Scan for the cell matching the given text and deliver its [X, Y] coordinate at center. 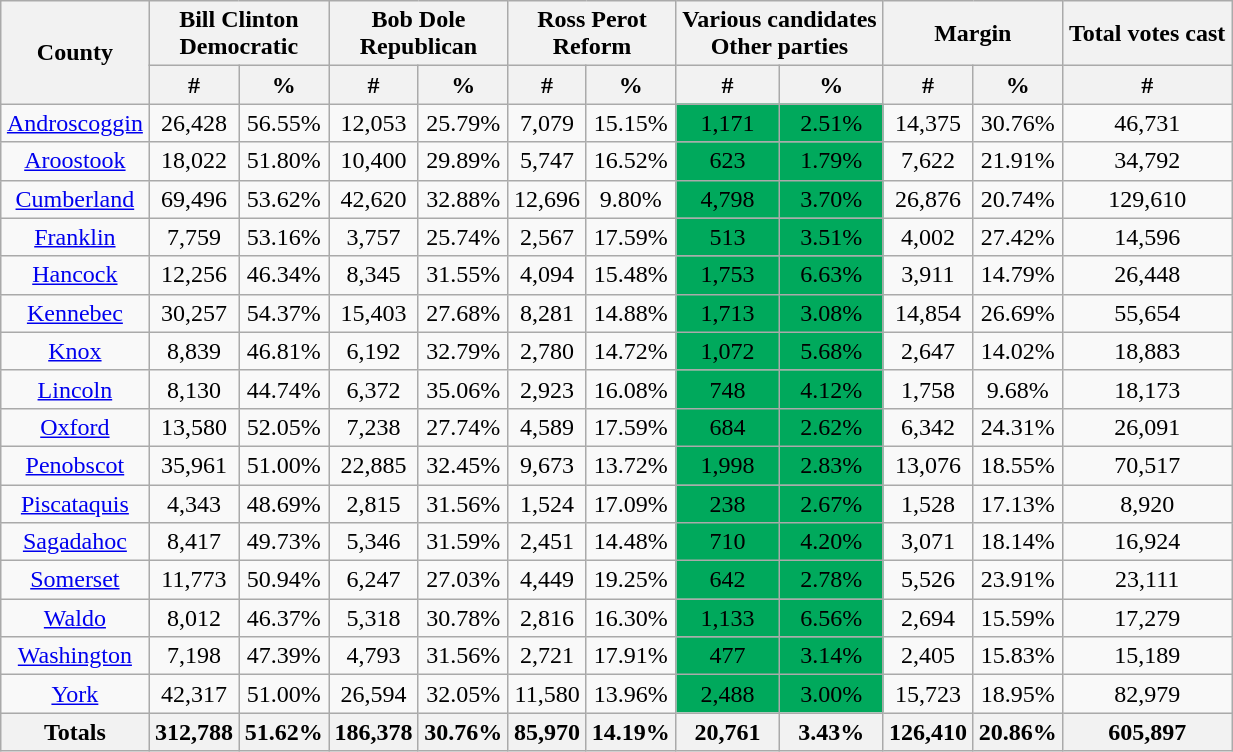
Knox [75, 351]
26,091 [1148, 427]
11,580 [547, 694]
15.48% [631, 275]
1,524 [547, 503]
20,761 [728, 732]
19.25% [631, 580]
32.79% [463, 351]
4,449 [547, 580]
46,731 [1148, 123]
2.83% [831, 465]
18.14% [1018, 542]
46.37% [284, 618]
8,281 [547, 313]
8,920 [1148, 503]
25.79% [463, 123]
14,596 [1148, 237]
48.69% [284, 503]
642 [728, 580]
31.55% [463, 275]
7,759 [194, 237]
44.74% [284, 389]
22,885 [374, 465]
4.20% [831, 542]
1,528 [928, 503]
Ross PerotReform [592, 34]
53.62% [284, 199]
12,256 [194, 275]
27.74% [463, 427]
29.89% [463, 161]
2,567 [547, 237]
20.86% [1018, 732]
Sagadahoc [75, 542]
Margin [973, 34]
1,758 [928, 389]
15,723 [928, 694]
16.52% [631, 161]
2,451 [547, 542]
Waldo [75, 618]
14.79% [1018, 275]
Various candidatesOther parties [780, 34]
52.05% [284, 427]
15,403 [374, 313]
7,198 [194, 656]
15.59% [1018, 618]
2,816 [547, 618]
14.19% [631, 732]
8,012 [194, 618]
10,400 [374, 161]
Totals [75, 732]
3.70% [831, 199]
30.78% [463, 618]
14.48% [631, 542]
126,410 [928, 732]
50.94% [284, 580]
748 [728, 389]
605,897 [1148, 732]
5,526 [928, 580]
1,072 [728, 351]
31.59% [463, 542]
Oxford [75, 427]
53.16% [284, 237]
1,713 [728, 313]
4,343 [194, 503]
14,375 [928, 123]
32.88% [463, 199]
1,753 [728, 275]
32.05% [463, 694]
2.51% [831, 123]
1,133 [728, 618]
6,342 [928, 427]
35.06% [463, 389]
Somerset [75, 580]
18,173 [1148, 389]
23,111 [1148, 580]
129,610 [1148, 199]
15,189 [1148, 656]
14.88% [631, 313]
2,488 [728, 694]
17,279 [1148, 618]
186,378 [374, 732]
26,876 [928, 199]
2,721 [547, 656]
7,079 [547, 123]
Bill ClintonDemocratic [239, 34]
18,022 [194, 161]
12,696 [547, 199]
17.13% [1018, 503]
684 [728, 427]
Androscoggin [75, 123]
8,839 [194, 351]
14.72% [631, 351]
Total votes cast [1148, 34]
Penobscot [75, 465]
51.80% [284, 161]
21.91% [1018, 161]
20.74% [1018, 199]
5,318 [374, 618]
54.37% [284, 313]
Kennebec [75, 313]
2,405 [928, 656]
1,998 [728, 465]
2.67% [831, 503]
4,793 [374, 656]
17.91% [631, 656]
8,417 [194, 542]
York [75, 694]
3.43% [831, 732]
15.83% [1018, 656]
18,883 [1148, 351]
32.45% [463, 465]
27.03% [463, 580]
2,780 [547, 351]
2.78% [831, 580]
34,792 [1148, 161]
9.68% [1018, 389]
26.69% [1018, 313]
7,238 [374, 427]
46.81% [284, 351]
47.39% [284, 656]
14,854 [928, 313]
4,798 [728, 199]
3.08% [831, 313]
Aroostook [75, 161]
4,002 [928, 237]
42,317 [194, 694]
Washington [75, 656]
35,961 [194, 465]
6,192 [374, 351]
16.30% [631, 618]
5,747 [547, 161]
14.02% [1018, 351]
11,773 [194, 580]
56.55% [284, 123]
4.12% [831, 389]
49.73% [284, 542]
3.51% [831, 237]
15.15% [631, 123]
70,517 [1148, 465]
6,247 [374, 580]
13,580 [194, 427]
2,694 [928, 618]
1.79% [831, 161]
27.68% [463, 313]
9,673 [547, 465]
25.74% [463, 237]
26,594 [374, 694]
3.00% [831, 694]
7,622 [928, 161]
13,076 [928, 465]
3,757 [374, 237]
3.14% [831, 656]
312,788 [194, 732]
17.09% [631, 503]
26,448 [1148, 275]
5.68% [831, 351]
24.31% [1018, 427]
42,620 [374, 199]
Lincoln [75, 389]
4,094 [547, 275]
2,647 [928, 351]
3,071 [928, 542]
6.56% [831, 618]
3,911 [928, 275]
Cumberland [75, 199]
1,171 [728, 123]
6,372 [374, 389]
30,257 [194, 313]
Franklin [75, 237]
County [75, 52]
477 [728, 656]
23.91% [1018, 580]
51.62% [284, 732]
27.42% [1018, 237]
85,970 [547, 732]
2.62% [831, 427]
16.08% [631, 389]
710 [728, 542]
69,496 [194, 199]
2,923 [547, 389]
18.95% [1018, 694]
Piscataquis [75, 503]
9.80% [631, 199]
26,428 [194, 123]
8,345 [374, 275]
623 [728, 161]
Bob DoleRepublican [419, 34]
55,654 [1148, 313]
6.63% [831, 275]
238 [728, 503]
2,815 [374, 503]
4,589 [547, 427]
13.72% [631, 465]
12,053 [374, 123]
18.55% [1018, 465]
Hancock [75, 275]
513 [728, 237]
5,346 [374, 542]
13.96% [631, 694]
46.34% [284, 275]
16,924 [1148, 542]
8,130 [194, 389]
82,979 [1148, 694]
